Search for the cell housing the specified text and yield its [x, y] center coordinate. 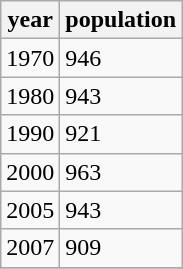
population [121, 20]
2005 [30, 210]
946 [121, 58]
1990 [30, 134]
1980 [30, 96]
year [30, 20]
1970 [30, 58]
909 [121, 248]
921 [121, 134]
2007 [30, 248]
2000 [30, 172]
963 [121, 172]
